Return the [X, Y] coordinate for the center point of the cell that contains the specified text.  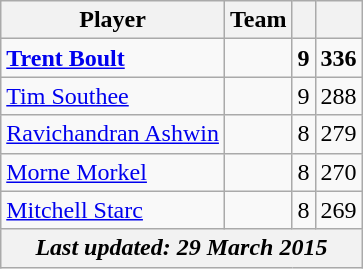
269 [338, 210]
288 [338, 96]
Tim Southee [113, 96]
Ravichandran Ashwin [113, 134]
Trent Boult [113, 58]
Last updated: 29 March 2015 [182, 248]
Player [113, 20]
Morne Morkel [113, 172]
270 [338, 172]
Team [258, 20]
336 [338, 58]
Mitchell Starc [113, 210]
279 [338, 134]
